Determine the (X, Y) coordinate at the center of the cell enclosing the given text.  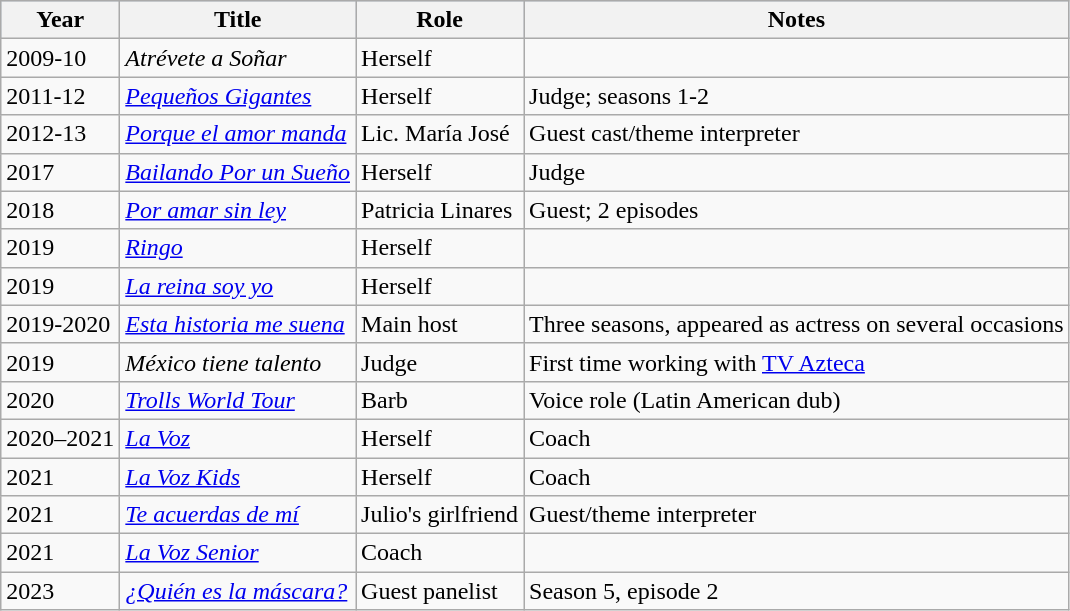
2017 (60, 172)
México tiene talento (238, 362)
La Voz (238, 438)
Guest/theme interpreter (797, 515)
La Voz Kids (238, 477)
First time working with TV Azteca (797, 362)
Te acuerdas de mí (238, 515)
Three seasons, appeared as actress on several occasions (797, 324)
Title (238, 20)
Voice role (Latin American dub) (797, 400)
Julio's girlfriend (440, 515)
Barb (440, 400)
Por amar sin ley (238, 210)
La Voz Senior (238, 553)
Judge; seasons 1-2 (797, 96)
Ringo (238, 248)
Season 5, episode 2 (797, 591)
Lic. María José (440, 134)
Esta historia me suena (238, 324)
La reina soy yo (238, 286)
¿Quién es la máscara? (238, 591)
Patricia Linares (440, 210)
Guest cast/theme interpreter (797, 134)
Notes (797, 20)
2019-2020 (60, 324)
Main host (440, 324)
Role (440, 20)
2009-10 (60, 58)
Bailando Por un Sueño (238, 172)
Pequeños Gigantes (238, 96)
Porque el amor manda (238, 134)
Guest; 2 episodes (797, 210)
2011-12 (60, 96)
2012-13 (60, 134)
2020–2021 (60, 438)
Atrévete a Soñar (238, 58)
2020 (60, 400)
Trolls World Tour (238, 400)
2023 (60, 591)
2018 (60, 210)
Year (60, 20)
Guest panelist (440, 591)
